Provide the [X, Y] coordinate of the cell's center where the given text is located.  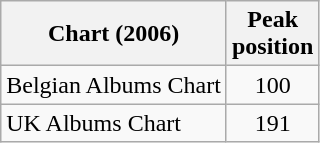
Chart (2006) [114, 34]
191 [272, 123]
Belgian Albums Chart [114, 85]
UK Albums Chart [114, 123]
100 [272, 85]
Peakposition [272, 34]
